Search for the cell housing the specified text and yield its (x, y) center coordinate. 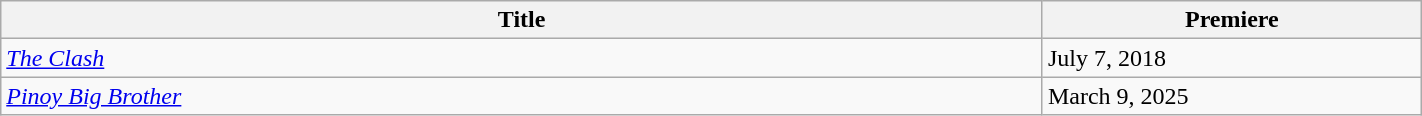
Pinoy Big Brother (522, 96)
The Clash (522, 58)
July 7, 2018 (1232, 58)
March 9, 2025 (1232, 96)
Premiere (1232, 20)
Title (522, 20)
